From the cell containing the given text, extract its center point as [X, Y] coordinate. 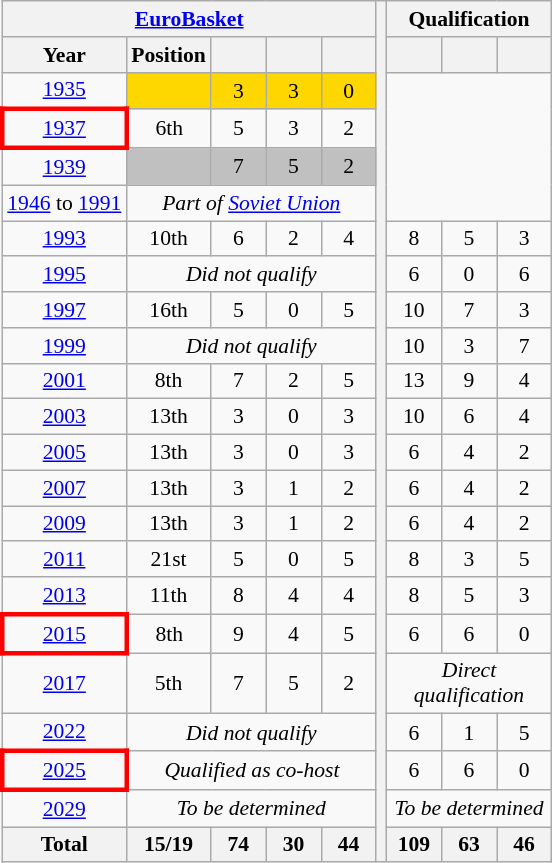
Qualification [468, 19]
1999 [64, 346]
1997 [64, 310]
109 [414, 845]
63 [468, 845]
11th [168, 596]
Year [64, 55]
2025 [64, 770]
1939 [64, 166]
15/19 [168, 845]
2029 [64, 808]
2009 [64, 524]
16th [168, 310]
1935 [64, 90]
21st [168, 560]
1937 [64, 130]
2011 [64, 560]
44 [348, 845]
13 [414, 381]
6th [168, 130]
2022 [64, 732]
2013 [64, 596]
Direct qualification [468, 684]
46 [524, 845]
Total [64, 845]
Qualified as co-host [251, 770]
2005 [64, 453]
2003 [64, 417]
EuroBasket [189, 19]
1993 [64, 239]
2007 [64, 488]
1995 [64, 275]
2017 [64, 684]
30 [294, 845]
2015 [64, 634]
2001 [64, 381]
10th [168, 239]
1946 to 1991 [64, 203]
74 [238, 845]
Position [168, 55]
Part of Soviet Union [251, 203]
5th [168, 684]
